Provide the [x, y] coordinate of the cell's center where the given text is located.  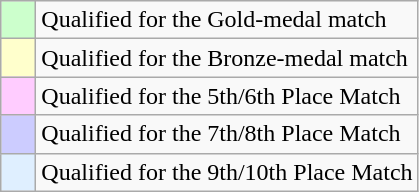
Qualified for the 9th/10th Place Match [227, 172]
Qualified for the Gold-medal match [227, 20]
Qualified for the Bronze-medal match [227, 58]
Qualified for the 5th/6th Place Match [227, 96]
Qualified for the 7th/8th Place Match [227, 134]
